Output the [x, y] coordinate of the center of the cell containing the given text.  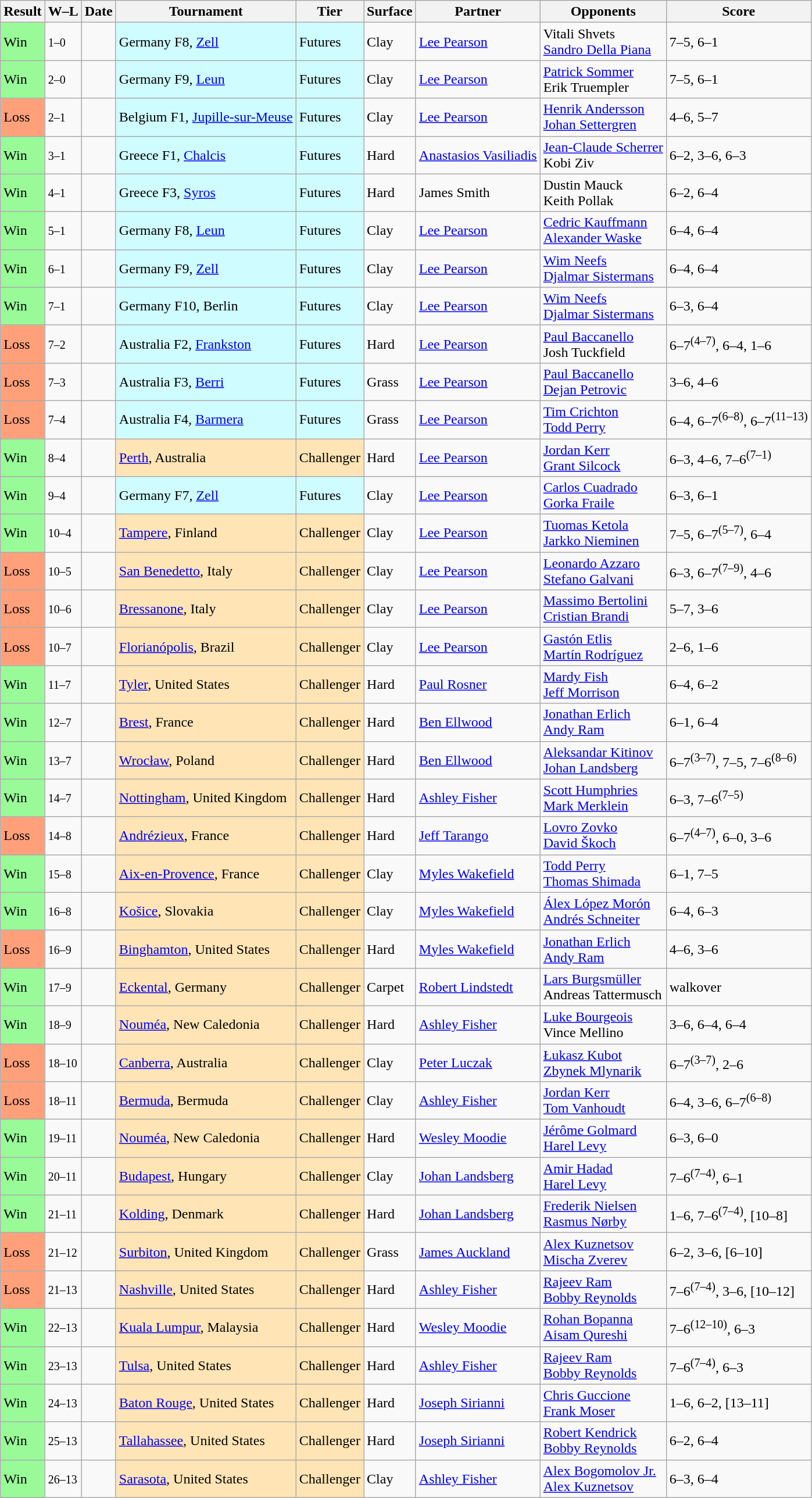
Patrick Sommer Erik Truempler [603, 79]
Sarasota, United States [206, 1479]
James Auckland [478, 1252]
Result [23, 12]
Álex López Morón Andrés Schneiter [603, 911]
Nashville, United States [206, 1289]
Eckental, Germany [206, 987]
Lars Burgsmüller Andreas Tattermusch [603, 987]
7–1 [63, 306]
19–11 [63, 1138]
Surface [390, 12]
1–6, 6–2, [13–11] [738, 1403]
Perth, Australia [206, 457]
Jordan Kerr Tom Vanhoudt [603, 1101]
Germany F10, Berlin [206, 306]
21–13 [63, 1289]
4–1 [63, 193]
6–7(3–7), 7–5, 7–6(8–6) [738, 760]
Carpet [390, 987]
Belgium F1, Jupille-sur-Meuse [206, 117]
Wrocław, Poland [206, 760]
Opponents [603, 12]
6–4, 3–6, 6–7(6–8) [738, 1101]
Aix-en-Provence, France [206, 873]
Paul Baccanello Josh Tuckfield [603, 344]
7–5, 6–7(5–7), 6–4 [738, 534]
Baton Rouge, United States [206, 1403]
Australia F4, Barmera [206, 420]
21–12 [63, 1252]
14–8 [63, 836]
6–2, 3–6, 6–3 [738, 155]
Greece F1, Chalcis [206, 155]
Brest, France [206, 722]
13–7 [63, 760]
3–1 [63, 155]
6–1 [63, 269]
Greece F3, Syros [206, 193]
Florianópolis, Brazil [206, 646]
7–4 [63, 420]
21–11 [63, 1214]
10–6 [63, 609]
Łukasz Kubot Zbynek Mlynarik [603, 1063]
walkover [738, 987]
6–3, 6–0 [738, 1138]
Alex Bogomolov Jr. Alex Kuznetsov [603, 1479]
Peter Luczak [478, 1063]
Score [738, 12]
Jeff Tarango [478, 836]
3–6, 4–6 [738, 381]
26–13 [63, 1479]
6–3, 6–1 [738, 495]
Anastasios Vasiliadis [478, 155]
W–L [63, 12]
Jordan Kerr Grant Silcock [603, 457]
Tallahassee, United States [206, 1440]
Aleksandar Kitinov Johan Landsberg [603, 760]
6–2, 3–6, [6–10] [738, 1252]
Germany F9, Zell [206, 269]
Germany F9, Leun [206, 79]
Robert Lindstedt [478, 987]
1–0 [63, 42]
Rohan Bopanna Aisam Qureshi [603, 1328]
4–6, 5–7 [738, 117]
Tulsa, United States [206, 1365]
18–10 [63, 1063]
Kolding, Denmark [206, 1214]
Tim Crichton Todd Perry [603, 420]
3–6, 6–4, 6–4 [738, 1024]
Kuala Lumpur, Malaysia [206, 1328]
Paul Rosner [478, 685]
Jean-Claude Scherrer Kobi Ziv [603, 155]
Jérôme Golmard Harel Levy [603, 1138]
Leonardo Azzaro Stefano Galvani [603, 571]
6–7(4–7), 6–0, 3–6 [738, 836]
Tampere, Finland [206, 534]
Cedric Kauffmann Alexander Waske [603, 230]
6–3, 7–6(7–5) [738, 798]
2–6, 1–6 [738, 646]
Andrézieux, France [206, 836]
Paul Baccanello Dejan Petrovic [603, 381]
Australia F3, Berri [206, 381]
6–4, 6–7(6–8), 6–7(11–13) [738, 420]
10–7 [63, 646]
Todd Perry Thomas Shimada [603, 873]
2–0 [63, 79]
4–6, 3–6 [738, 949]
14–7 [63, 798]
Tyler, United States [206, 685]
Germany F8, Zell [206, 42]
6–3, 4–6, 7–6(7–1) [738, 457]
Gastón Etlis Martín Rodríguez [603, 646]
Dustin Mauck Keith Pollak [603, 193]
8–4 [63, 457]
Luke Bourgeois Vince Mellino [603, 1024]
Bressanone, Italy [206, 609]
1–6, 7–6(7–4), [10–8] [738, 1214]
Carlos Cuadrado Gorka Fraile [603, 495]
6–1, 6–4 [738, 722]
Budapest, Hungary [206, 1177]
11–7 [63, 685]
17–9 [63, 987]
Binghamton, United States [206, 949]
20–11 [63, 1177]
Tier [330, 12]
7–6(7–4), 6–3 [738, 1365]
5–7, 3–6 [738, 609]
7–6(7–4), 3–6, [10–12] [738, 1289]
23–13 [63, 1365]
Lovro Zovko David Škoch [603, 836]
Germany F8, Leun [206, 230]
16–9 [63, 949]
15–8 [63, 873]
San Benedetto, Italy [206, 571]
9–4 [63, 495]
Bermuda, Bermuda [206, 1101]
Partner [478, 12]
6–3, 6–7(7–9), 4–6 [738, 571]
6–7(3–7), 2–6 [738, 1063]
Mardy Fish Jeff Morrison [603, 685]
Alex Kuznetsov Mischa Zverev [603, 1252]
7–3 [63, 381]
22–13 [63, 1328]
Chris Guccione Frank Moser [603, 1403]
Frederik Nielsen Rasmus Nørby [603, 1214]
18–11 [63, 1101]
5–1 [63, 230]
25–13 [63, 1440]
Date [99, 12]
7–2 [63, 344]
Robert Kendrick Bobby Reynolds [603, 1440]
16–8 [63, 911]
Amir Hadad Harel Levy [603, 1177]
Henrik Andersson Johan Settergren [603, 117]
7–6(7–4), 6–1 [738, 1177]
6–4, 6–3 [738, 911]
2–1 [63, 117]
Vitali Shvets Sandro Della Piana [603, 42]
Germany F7, Zell [206, 495]
Surbiton, United Kingdom [206, 1252]
10–4 [63, 534]
7–6(12–10), 6–3 [738, 1328]
6–7(4–7), 6–4, 1–6 [738, 344]
Nottingham, United Kingdom [206, 798]
Tournament [206, 12]
6–4, 6–2 [738, 685]
10–5 [63, 571]
18–9 [63, 1024]
24–13 [63, 1403]
Canberra, Australia [206, 1063]
James Smith [478, 193]
Australia F2, Frankston [206, 344]
12–7 [63, 722]
Scott Humphries Mark Merklein [603, 798]
6–1, 7–5 [738, 873]
Košice, Slovakia [206, 911]
Massimo Bertolini Cristian Brandi [603, 609]
Tuomas Ketola Jarkko Nieminen [603, 534]
